Search for the cell housing the specified text and yield its [X, Y] center coordinate. 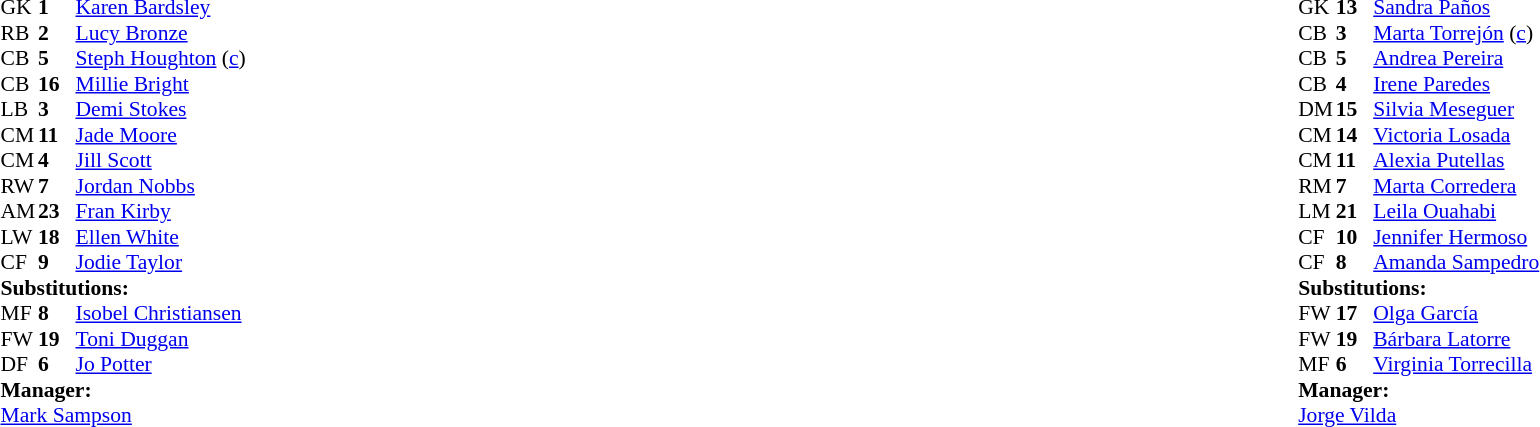
AM [19, 211]
21 [1355, 211]
Jordan Nobbs [161, 186]
18 [57, 237]
RB [19, 33]
Jo Potter [161, 365]
Jill Scott [161, 161]
Millie Bright [161, 84]
Isobel Christiansen [161, 313]
Virginia Torrecilla [1456, 365]
Alexia Putellas [1456, 161]
LM [1317, 211]
10 [1355, 237]
DM [1317, 109]
Jennifer Hermoso [1456, 237]
16 [57, 84]
15 [1355, 109]
DF [19, 365]
LW [19, 237]
Jodie Taylor [161, 263]
Silvia Meseguer [1456, 109]
9 [57, 263]
Demi Stokes [161, 109]
Leila Ouahabi [1456, 211]
Victoria Losada [1456, 135]
Marta Torrejón (c) [1456, 33]
Steph Houghton (c) [161, 59]
23 [57, 211]
RM [1317, 186]
Toni Duggan [161, 339]
Lucy Bronze [161, 33]
Irene Paredes [1456, 84]
Marta Corredera [1456, 186]
Bárbara Latorre [1456, 339]
Andrea Pereira [1456, 59]
2 [57, 33]
LB [19, 109]
Amanda Sampedro [1456, 263]
Ellen White [161, 237]
Olga García [1456, 313]
Fran Kirby [161, 211]
Jade Moore [161, 135]
RW [19, 186]
17 [1355, 313]
14 [1355, 135]
